Scan for the cell matching the given text and deliver its (x, y) coordinate at center. 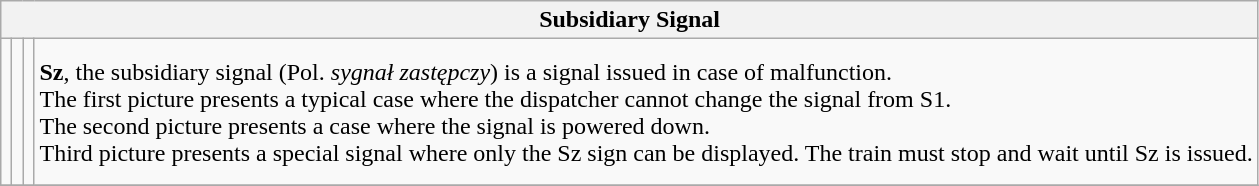
Subsidiary Signal (630, 20)
